Search for the cell housing the specified text and yield its [x, y] center coordinate. 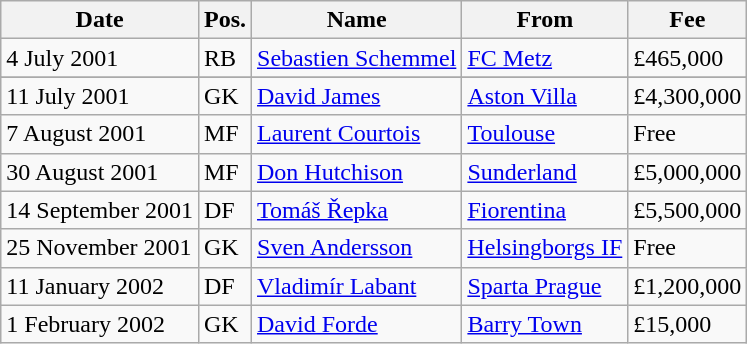
Sparta Prague [545, 286]
£5,000,000 [688, 172]
Fee [688, 20]
Tomáš Řepka [357, 210]
Vladimír Labant [357, 286]
4 July 2001 [100, 58]
£5,500,000 [688, 210]
Sunderland [545, 172]
Pos. [224, 20]
Toulouse [545, 134]
30 August 2001 [100, 172]
£4,300,000 [688, 96]
11 July 2001 [100, 96]
Sven Andersson [357, 248]
£465,000 [688, 58]
Barry Town [545, 324]
From [545, 20]
14 September 2001 [100, 210]
Fiorentina [545, 210]
Helsingborgs IF [545, 248]
7 August 2001 [100, 134]
£15,000 [688, 324]
Date [100, 20]
£1,200,000 [688, 286]
Aston Villa [545, 96]
David James [357, 96]
David Forde [357, 324]
Don Hutchison [357, 172]
Sebastien Schemmel [357, 58]
1 February 2002 [100, 324]
FC Metz [545, 58]
11 January 2002 [100, 286]
25 November 2001 [100, 248]
Name [357, 20]
RB [224, 58]
Laurent Courtois [357, 134]
